Return [X, Y] of the center of cell containing provided text 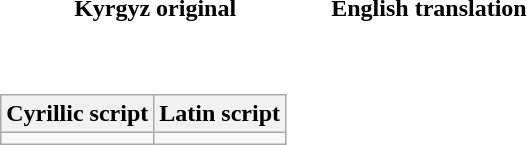
Cyrillic script [78, 114]
Latin script [220, 114]
